Determine the (X, Y) coordinate at the center of the cell enclosing the given text.  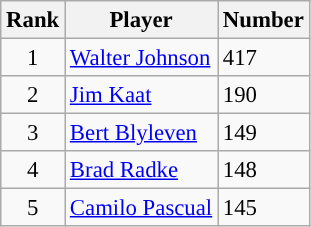
1 (33, 58)
145 (264, 208)
149 (264, 133)
Jim Kaat (142, 95)
Brad Radke (142, 170)
Camilo Pascual (142, 208)
148 (264, 170)
2 (33, 95)
Number (264, 20)
417 (264, 58)
Walter Johnson (142, 58)
3 (33, 133)
190 (264, 95)
5 (33, 208)
4 (33, 170)
Player (142, 20)
Bert Blyleven (142, 133)
Rank (33, 20)
